Return the (X, Y) coordinate for the center point of the cell that contains the specified text.  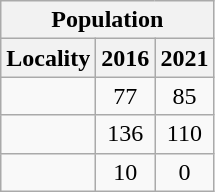
2021 (184, 58)
Locality (48, 58)
85 (184, 96)
0 (184, 172)
Population (108, 20)
10 (126, 172)
77 (126, 96)
2016 (126, 58)
110 (184, 134)
136 (126, 134)
